Locate the cell with the specified text and output its [x, y] center coordinate. 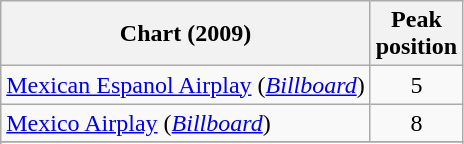
8 [416, 123]
Peakposition [416, 34]
Mexico Airplay (Billboard) [186, 123]
Mexican Espanol Airplay (Billboard) [186, 85]
5 [416, 85]
Chart (2009) [186, 34]
